Extract the (x, y) coordinate from the center of the cell holding the provided text.  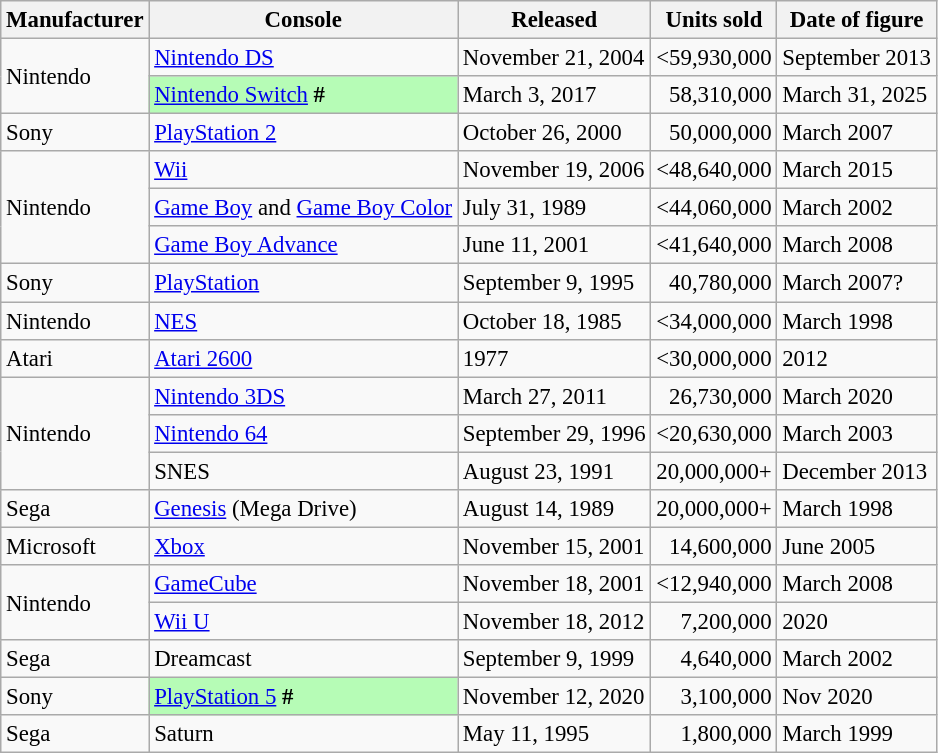
November 18, 2012 (554, 621)
Dreamcast (304, 659)
1,800,000 (714, 734)
Nintendo 3DS (304, 396)
<34,000,000 (714, 321)
Atari (75, 358)
March 27, 2011 (554, 396)
Nov 2020 (856, 697)
26,730,000 (714, 396)
Wii (304, 170)
Nintendo DS (304, 58)
<44,060,000 (714, 208)
Game Boy and Game Boy Color (304, 208)
<20,630,000 (714, 433)
Released (554, 20)
November 21, 2004 (554, 58)
<41,640,000 (714, 245)
November 12, 2020 (554, 697)
PlayStation 5 # (304, 697)
14,600,000 (714, 546)
September 9, 1999 (554, 659)
<12,940,000 (714, 584)
1977 (554, 358)
3,100,000 (714, 697)
October 26, 2000 (554, 133)
<59,930,000 (714, 58)
GameCube (304, 584)
NES (304, 321)
Microsoft (75, 546)
Date of figure (856, 20)
March 2020 (856, 396)
2020 (856, 621)
Xbox (304, 546)
Nintendo 64 (304, 433)
June 11, 2001 (554, 245)
November 18, 2001 (554, 584)
August 14, 1989 (554, 509)
March 3, 2017 (554, 95)
<30,000,000 (714, 358)
SNES (304, 471)
November 15, 2001 (554, 546)
October 18, 1985 (554, 321)
March 2007? (856, 283)
Wii U (304, 621)
December 2013 (856, 471)
Game Boy Advance (304, 245)
September 9, 1995 (554, 283)
Saturn (304, 734)
March 2015 (856, 170)
58,310,000 (714, 95)
May 11, 1995 (554, 734)
March 2003 (856, 433)
PlayStation (304, 283)
Manufacturer (75, 20)
August 23, 1991 (554, 471)
July 31, 1989 (554, 208)
Console (304, 20)
September 29, 1996 (554, 433)
4,640,000 (714, 659)
March 1999 (856, 734)
Nintendo Switch # (304, 95)
June 2005 (856, 546)
Atari 2600 (304, 358)
<48,640,000 (714, 170)
Units sold (714, 20)
50,000,000 (714, 133)
March 31, 2025 (856, 95)
March 2007 (856, 133)
PlayStation 2 (304, 133)
2012 (856, 358)
Genesis (Mega Drive) (304, 509)
September 2013 (856, 58)
40,780,000 (714, 283)
7,200,000 (714, 621)
November 19, 2006 (554, 170)
